Extract the [X, Y] coordinate from the center of the cell holding the provided text.  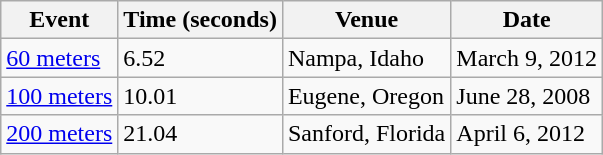
March 9, 2012 [527, 58]
Date [527, 20]
Sanford, Florida [366, 134]
10.01 [200, 96]
21.04 [200, 134]
Nampa, Idaho [366, 58]
June 28, 2008 [527, 96]
200 meters [60, 134]
Venue [366, 20]
6.52 [200, 58]
Eugene, Oregon [366, 96]
April 6, 2012 [527, 134]
Time (seconds) [200, 20]
100 meters [60, 96]
Event [60, 20]
60 meters [60, 58]
